Output the [X, Y] coordinate of the center of the cell containing the given text.  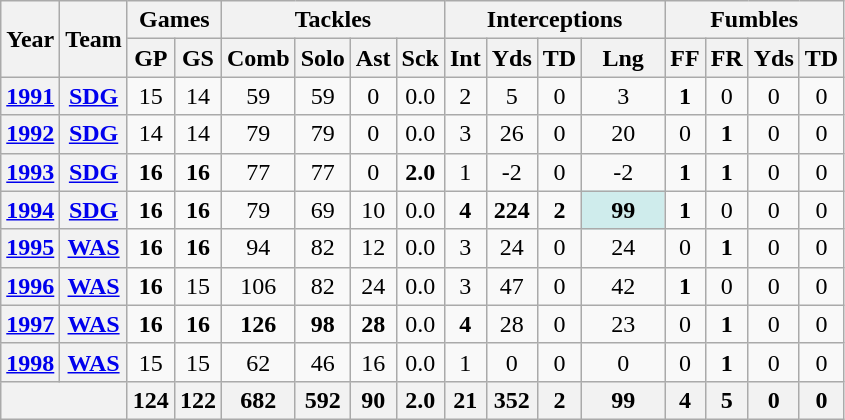
1995 [30, 248]
1993 [30, 172]
106 [258, 286]
1998 [30, 362]
GP [150, 58]
FR [726, 58]
GS [198, 58]
23 [624, 324]
26 [512, 134]
62 [258, 362]
90 [373, 400]
12 [373, 248]
94 [258, 248]
21 [465, 400]
Solo [322, 58]
1991 [30, 96]
69 [322, 210]
352 [512, 400]
124 [150, 400]
Ast [373, 58]
Fumbles [754, 20]
592 [322, 400]
224 [512, 210]
1997 [30, 324]
682 [258, 400]
1996 [30, 286]
46 [322, 362]
47 [512, 286]
Sck [420, 58]
Year [30, 39]
Games [174, 20]
98 [322, 324]
Interceptions [554, 20]
Lng [624, 58]
FF [685, 58]
42 [624, 286]
Tackles [332, 20]
1994 [30, 210]
Int [465, 58]
126 [258, 324]
122 [198, 400]
10 [373, 210]
1992 [30, 134]
Comb [258, 58]
Team [94, 39]
20 [624, 134]
